Search for the cell housing the specified text and yield its (X, Y) center coordinate. 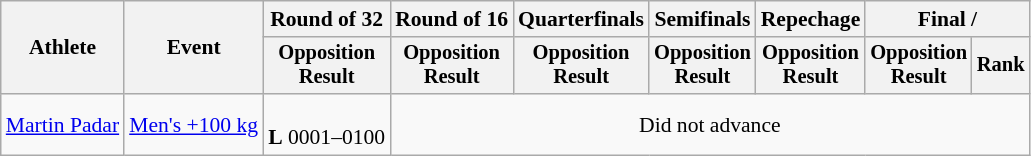
Quarterfinals (581, 19)
Final / (947, 19)
Event (194, 48)
Did not advance (710, 124)
Round of 32 (326, 19)
Athlete (62, 48)
Round of 16 (452, 19)
Men's +100 kg (194, 124)
Repechage (811, 19)
L 0001–0100 (326, 124)
Martin Padar (62, 124)
Semifinals (702, 19)
Rank (1001, 66)
